Provide the [x, y] coordinate of the cell's center where the given text is located.  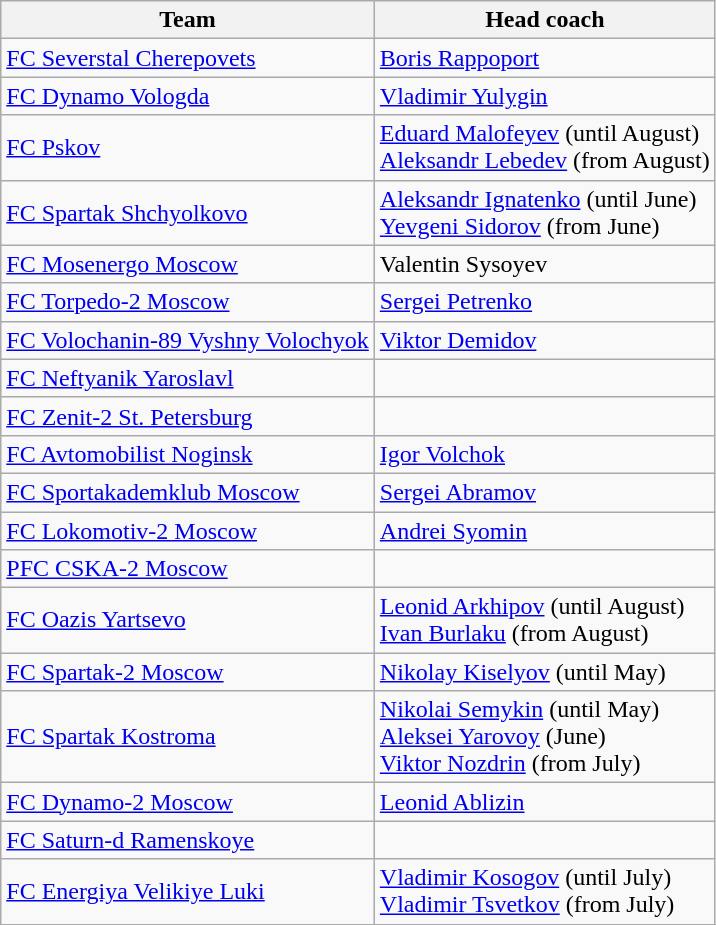
Aleksandr Ignatenko (until June)Yevgeni Sidorov (from June) [544, 212]
FC Spartak Shchyolkovo [188, 212]
Leonid Ablizin [544, 802]
FC Sportakademklub Moscow [188, 492]
FC Volochanin-89 Vyshny Volochyok [188, 340]
FC Avtomobilist Noginsk [188, 454]
FC Spartak Kostroma [188, 737]
Leonid Arkhipov (until August)Ivan Burlaku (from August) [544, 620]
FC Torpedo-2 Moscow [188, 302]
FC Saturn-d Ramenskoye [188, 840]
Sergei Petrenko [544, 302]
Andrei Syomin [544, 531]
Valentin Sysoyev [544, 264]
PFC CSKA-2 Moscow [188, 569]
Vladimir Kosogov (until July)Vladimir Tsvetkov (from July) [544, 892]
FC Oazis Yartsevo [188, 620]
Eduard Malofeyev (until August)Aleksandr Lebedev (from August) [544, 148]
FC Spartak-2 Moscow [188, 672]
FC Dynamo Vologda [188, 96]
FC Dynamo-2 Moscow [188, 802]
FC Lokomotiv-2 Moscow [188, 531]
FC Energiya Velikiye Luki [188, 892]
Vladimir Yulygin [544, 96]
FC Severstal Cherepovets [188, 58]
FC Zenit-2 St. Petersburg [188, 416]
Head coach [544, 20]
Sergei Abramov [544, 492]
Boris Rappoport [544, 58]
Viktor Demidov [544, 340]
Team [188, 20]
Nikolay Kiselyov (until May) [544, 672]
FC Mosenergo Moscow [188, 264]
FC Neftyanik Yaroslavl [188, 378]
Nikolai Semykin (until May)Aleksei Yarovoy (June)Viktor Nozdrin (from July) [544, 737]
Igor Volchok [544, 454]
FC Pskov [188, 148]
